Detect which cell encompasses the target text, then output its [X, Y] center coordinate. 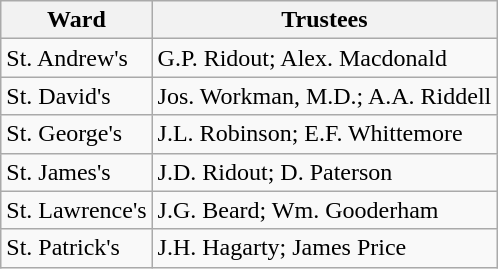
St. Lawrence's [76, 210]
J.L. Robinson; E.F. Whittemore [324, 134]
Ward [76, 20]
J.G. Beard; Wm. Gooderham [324, 210]
Jos. Workman, M.D.; A.A. Riddell [324, 96]
J.D. Ridout; D. Paterson [324, 172]
J.H. Hagarty; James Price [324, 248]
St. James's [76, 172]
Trustees [324, 20]
St. Andrew's [76, 58]
St. David's [76, 96]
St. Patrick's [76, 248]
G.P. Ridout; Alex. Macdonald [324, 58]
St. George's [76, 134]
